Find where the given text appears and provide that cell's center as [X, Y] coordinate. 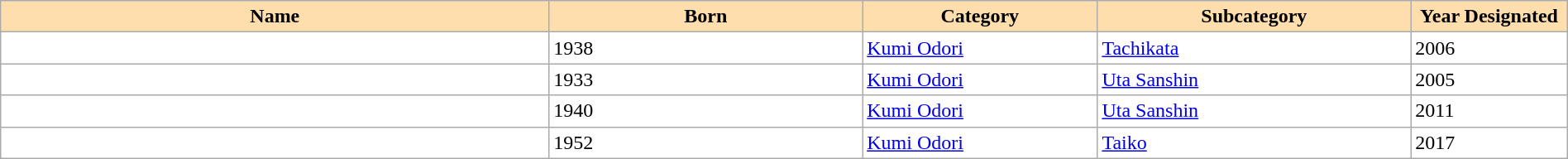
1933 [706, 79]
Name [275, 17]
1938 [706, 48]
Category [980, 17]
1952 [706, 142]
2006 [1489, 48]
1940 [706, 111]
Tachikata [1254, 48]
2017 [1489, 142]
Subcategory [1254, 17]
2011 [1489, 111]
Born [706, 17]
Taiko [1254, 142]
Year Designated [1489, 17]
2005 [1489, 79]
